Return (x, y) of the center of cell containing provided text 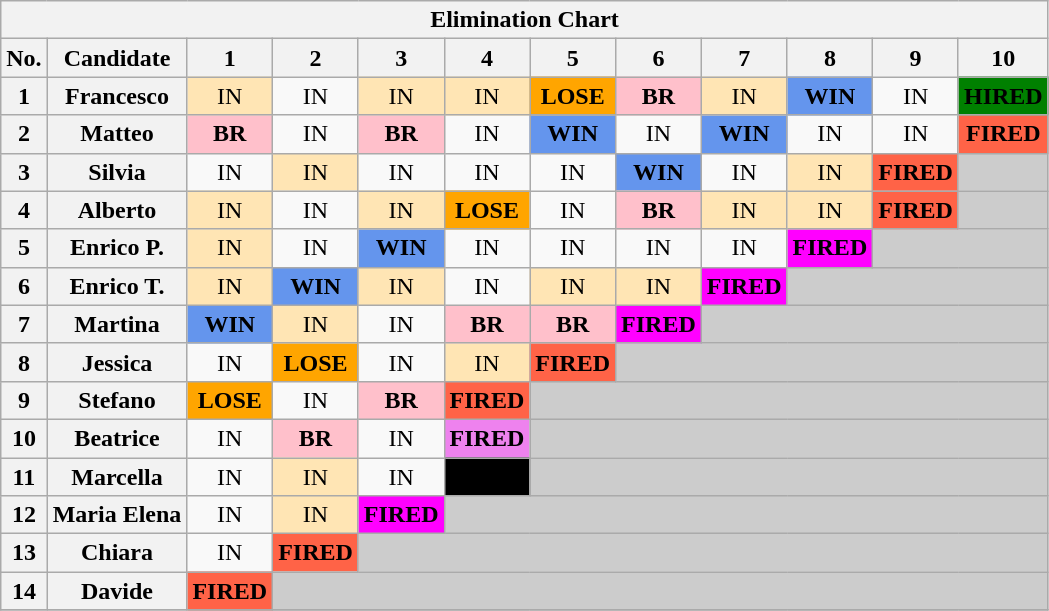
Francesco (117, 96)
Jessica (117, 362)
Candidate (117, 58)
13 (24, 553)
Beatrice (117, 438)
Marcella (117, 477)
HIRED (1003, 96)
Elimination Chart (524, 20)
Matteo (117, 134)
Davide (117, 591)
12 (24, 515)
Enrico T. (117, 286)
Stefano (117, 400)
QUIT (487, 477)
Silvia (117, 172)
Enrico P. (117, 248)
Maria Elena (117, 515)
14 (24, 591)
11 (24, 477)
Chiara (117, 553)
No. (24, 58)
Martina (117, 324)
Alberto (117, 210)
